Detect which cell encompasses the target text, then output its (x, y) center coordinate. 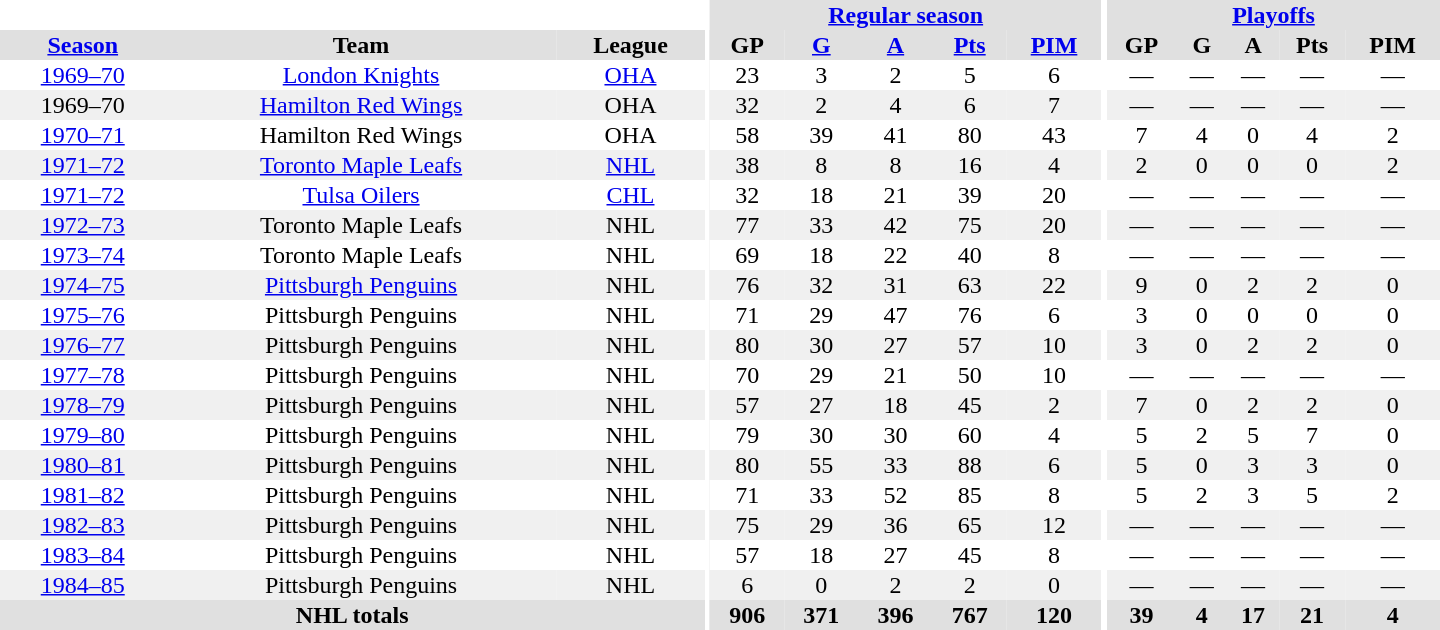
41 (895, 135)
League (631, 45)
47 (895, 315)
55 (821, 465)
40 (970, 255)
London Knights (360, 75)
1975–76 (82, 315)
371 (821, 615)
79 (747, 435)
9 (1142, 285)
1974–75 (82, 285)
36 (895, 525)
1970–71 (82, 135)
60 (970, 435)
12 (1054, 525)
50 (970, 375)
NHL totals (352, 615)
52 (895, 495)
Team (360, 45)
31 (895, 285)
63 (970, 285)
1980–81 (82, 465)
88 (970, 465)
1978–79 (82, 405)
58 (747, 135)
38 (747, 165)
65 (970, 525)
767 (970, 615)
396 (895, 615)
70 (747, 375)
1972–73 (82, 225)
42 (895, 225)
1976–77 (82, 345)
1979–80 (82, 435)
Playoffs (1274, 15)
1983–84 (82, 555)
1977–78 (82, 375)
23 (747, 75)
16 (970, 165)
1981–82 (82, 495)
Tulsa Oilers (360, 195)
Regular season (906, 15)
17 (1252, 615)
1982–83 (82, 525)
43 (1054, 135)
120 (1054, 615)
906 (747, 615)
CHL (631, 195)
1973–74 (82, 255)
1984–85 (82, 585)
69 (747, 255)
85 (970, 495)
Season (82, 45)
77 (747, 225)
